Output the (x, y) coordinate of the center of the cell containing the given text.  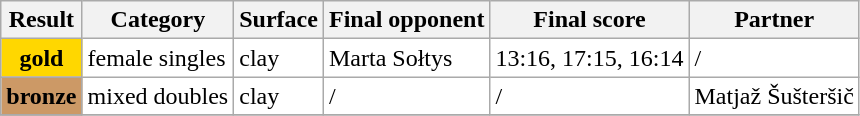
gold (42, 58)
Partner (774, 20)
Surface (279, 20)
Category (158, 20)
Final score (590, 20)
Result (42, 20)
Marta Sołtys (406, 58)
13:16, 17:15, 16:14 (590, 58)
mixed doubles (158, 96)
Matjaž Šušteršič (774, 96)
female singles (158, 58)
Final opponent (406, 20)
bronze (42, 96)
